Output the (x, y) coordinate of the center of the cell containing the given text.  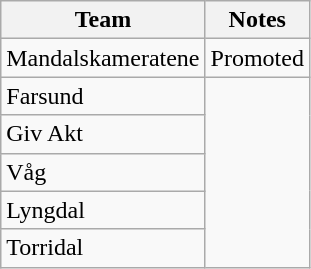
Mandalskameratene (103, 58)
Torridal (103, 248)
Notes (257, 20)
Farsund (103, 96)
Lyngdal (103, 210)
Våg (103, 172)
Team (103, 20)
Giv Akt (103, 134)
Promoted (257, 58)
